Provide the [x, y] coordinate of the cell's center where the given text is located.  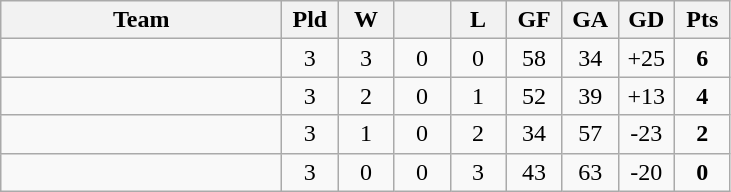
GD [646, 20]
GA [590, 20]
GF [534, 20]
6 [702, 58]
57 [590, 134]
58 [534, 58]
43 [534, 172]
-20 [646, 172]
W [366, 20]
Pts [702, 20]
52 [534, 96]
Pld [310, 20]
+13 [646, 96]
4 [702, 96]
Team [142, 20]
39 [590, 96]
L [478, 20]
-23 [646, 134]
+25 [646, 58]
63 [590, 172]
